Determine the [x, y] coordinate at the center of the cell enclosing the given text.  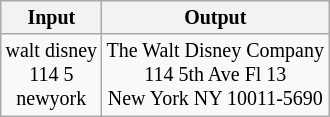
Output [216, 18]
walt disney114 5newyork [52, 76]
Input [52, 18]
The Walt Disney Company114 5th Ave Fl 13New York NY 10011-5690 [216, 76]
